Provide the [x, y] coordinate of the cell's center where the given text is located.  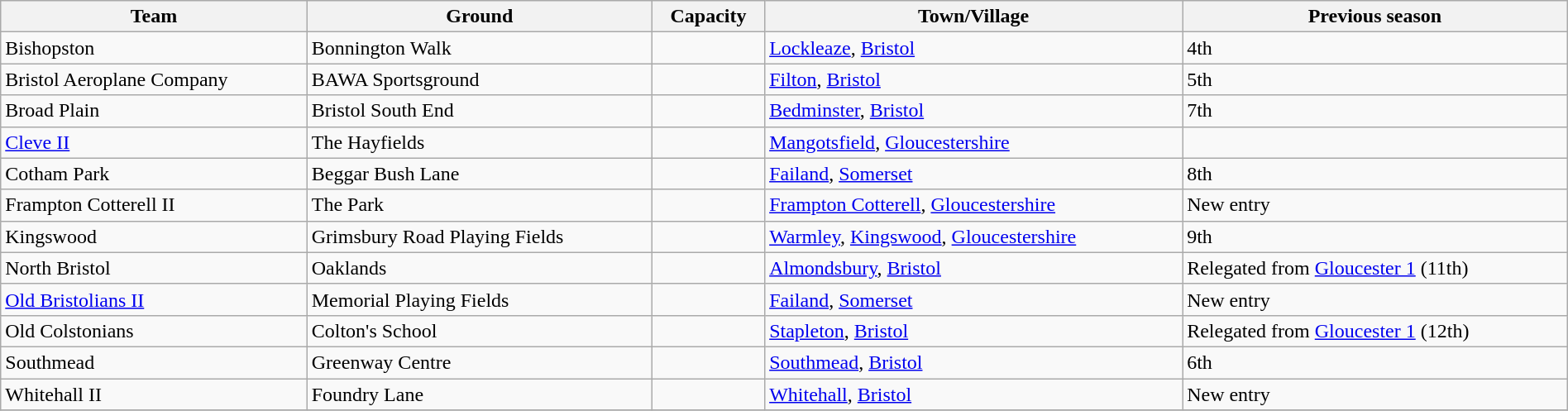
Cleve II [154, 142]
Team [154, 17]
Bishopston [154, 48]
Bristol Aeroplane Company [154, 79]
The Park [480, 205]
Old Colstonians [154, 331]
Previous season [1375, 17]
Grimsbury Road Playing Fields [480, 237]
Bristol South End [480, 111]
Beggar Bush Lane [480, 174]
Kingswood [154, 237]
Broad Plain [154, 111]
Capacity [708, 17]
Stapleton, Bristol [974, 331]
Almondsbury, Bristol [974, 268]
Frampton Cotterell II [154, 205]
Warmley, Kingswood, Gloucestershire [974, 237]
Lockleaze, Bristol [974, 48]
Relegated from Gloucester 1 (11th) [1375, 268]
Greenway Centre [480, 362]
Filton, Bristol [974, 79]
Whitehall II [154, 394]
North Bristol [154, 268]
Southmead, Bristol [974, 362]
Relegated from Gloucester 1 (12th) [1375, 331]
5th [1375, 79]
Foundry Lane [480, 394]
Oaklands [480, 268]
Ground [480, 17]
Mangotsfield, Gloucestershire [974, 142]
Colton's School [480, 331]
Whitehall, Bristol [974, 394]
Southmead [154, 362]
4th [1375, 48]
Old Bristolians II [154, 299]
BAWA Sportsground [480, 79]
Town/Village [974, 17]
Memorial Playing Fields [480, 299]
Bedminster, Bristol [974, 111]
9th [1375, 237]
8th [1375, 174]
7th [1375, 111]
Bonnington Walk [480, 48]
6th [1375, 362]
Frampton Cotterell, Gloucestershire [974, 205]
The Hayfields [480, 142]
Cotham Park [154, 174]
